Provide the (X, Y) coordinate of the cell's center where the given text is located.  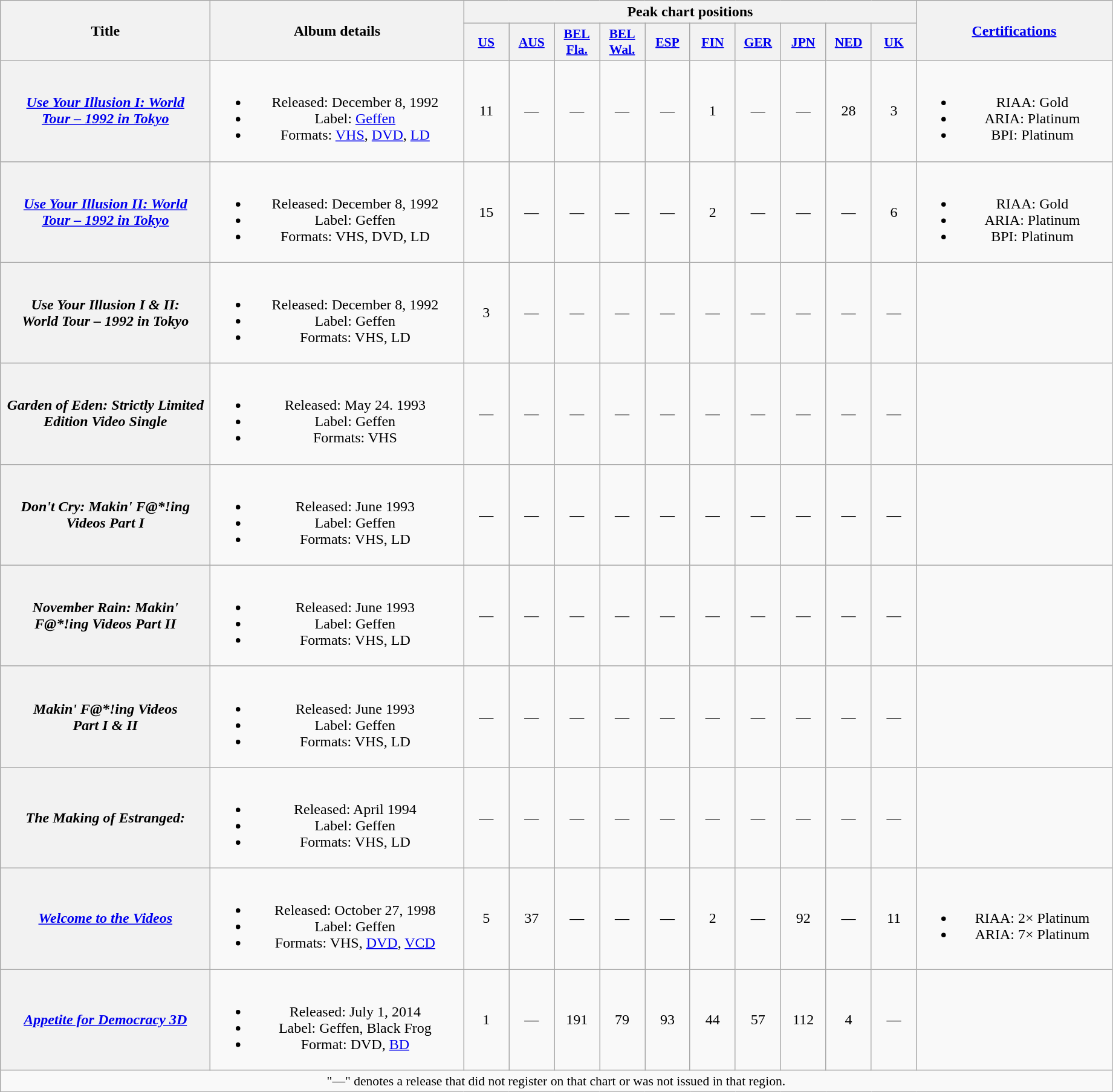
US (486, 42)
4 (849, 1020)
Makin' F@*!ing VideosPart I & II (105, 717)
37 (532, 919)
Peak chart positions (690, 12)
79 (623, 1020)
44 (712, 1020)
November Rain: Makin'F@*!ing Videos Part II (105, 615)
Released: April 1994Label: GeffenFormats: VHS, LD (337, 817)
The Making of Estranged: (105, 817)
Released: May 24. 1993Label: GeffenFormats: VHS (337, 413)
Certifications (1014, 30)
5 (486, 919)
"—" denotes a release that did not register on that chart or was not issued in that region. (556, 1081)
57 (758, 1020)
112 (803, 1020)
Welcome to the Videos (105, 919)
RIAA: 2× PlatinumARIA: 7× Platinum (1014, 919)
GER (758, 42)
NED (849, 42)
15 (486, 212)
BELFla. (577, 42)
Released: October 27, 1998Label: GeffenFormats: VHS, DVD, VCD (337, 919)
Title (105, 30)
Released: July 1, 2014Label: Geffen, Black FrogFormat: DVD, BD (337, 1020)
Released: December 8, 1992Label: GeffenFormats: VHS, LD (337, 313)
UK (894, 42)
FIN (712, 42)
93 (667, 1020)
92 (803, 919)
Garden of Eden: Strictly Limited Edition Video Single (105, 413)
Use Your Illusion I & II:World Tour – 1992 in Tokyo (105, 313)
28 (849, 111)
Don't Cry: Makin' F@*!ingVideos Part I (105, 515)
AUS (532, 42)
191 (577, 1020)
6 (894, 212)
ESP (667, 42)
Use Your Illusion II: WorldTour – 1992 in Tokyo (105, 212)
Use Your Illusion I: WorldTour – 1992 in Tokyo (105, 111)
BELWal. (623, 42)
JPN (803, 42)
Album details (337, 30)
Appetite for Democracy 3D (105, 1020)
